Pinpoint the cell where the given text exists, returning its (X, Y) midpoint coordinate. 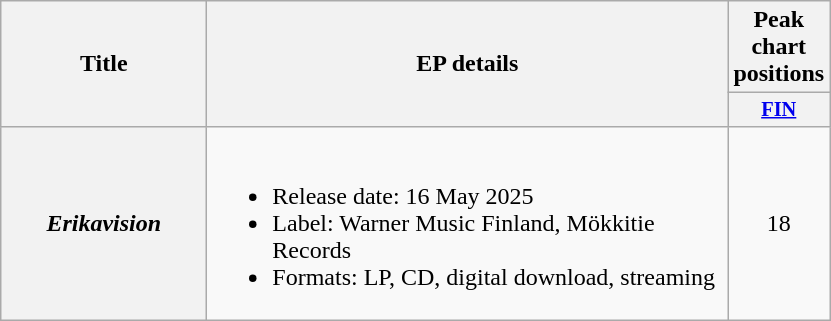
Peak chart positions (779, 47)
EP details (468, 64)
18 (779, 223)
Release date: 16 May 2025Label: Warner Music Finland, Mökkitie RecordsFormats: LP, CD, digital download, streaming (468, 223)
Title (104, 64)
Erikavision (104, 223)
FIN (779, 110)
